Scan for the cell matching the given text and deliver its (x, y) coordinate at center. 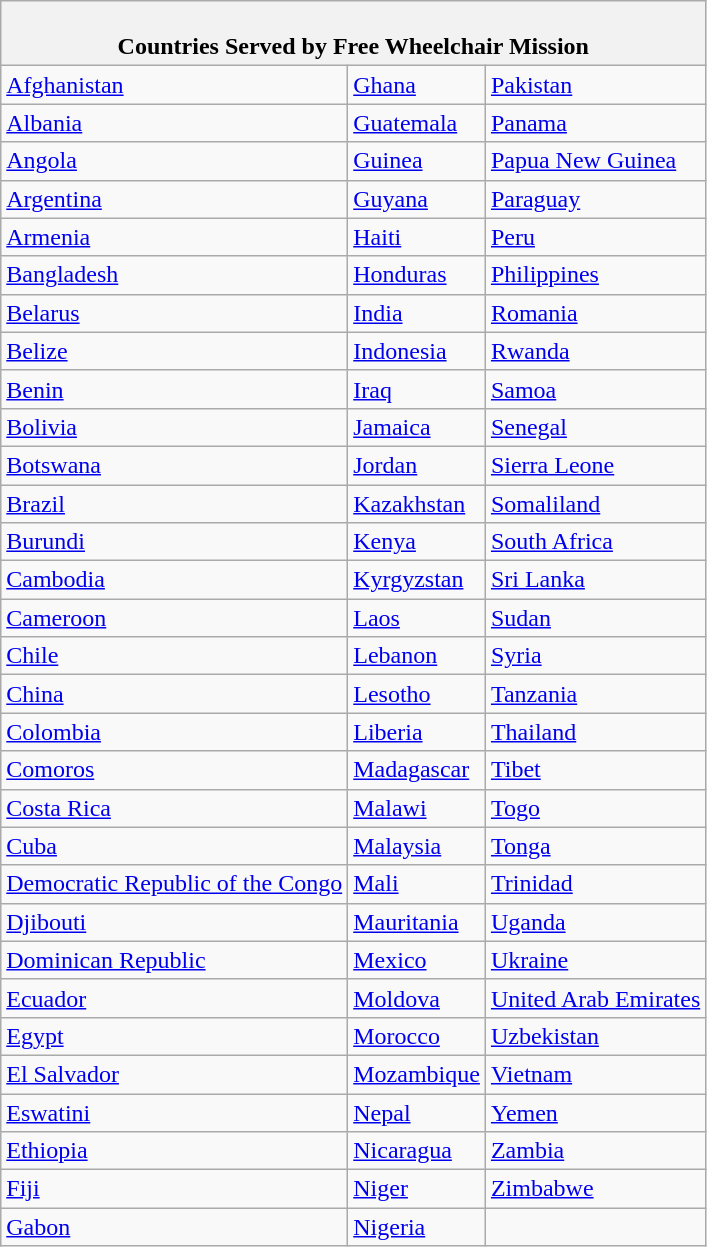
Burundi (174, 542)
Tonga (595, 846)
Comoros (174, 770)
El Salvador (174, 1074)
Afghanistan (174, 85)
Benin (174, 389)
Colombia (174, 732)
Gabon (174, 1227)
Democratic Republic of the Congo (174, 884)
Togo (595, 808)
Nigeria (417, 1227)
Ethiopia (174, 1151)
Somaliland (595, 503)
Jamaica (417, 427)
Belize (174, 351)
Sudan (595, 618)
Haiti (417, 237)
Iraq (417, 389)
Mozambique (417, 1074)
Indonesia (417, 351)
Dominican Republic (174, 960)
Guatemala (417, 123)
Bangladesh (174, 275)
Lesotho (417, 694)
Morocco (417, 1036)
Madagascar (417, 770)
Moldova (417, 998)
Albania (174, 123)
South Africa (595, 542)
Eswatini (174, 1113)
Cameroon (174, 618)
Botswana (174, 465)
Lebanon (417, 656)
Nicaragua (417, 1151)
Laos (417, 618)
Costa Rica (174, 808)
Guinea (417, 161)
Honduras (417, 275)
Tibet (595, 770)
Philippines (595, 275)
Ghana (417, 85)
Djibouti (174, 922)
Uzbekistan (595, 1036)
Sierra Leone (595, 465)
Thailand (595, 732)
Armenia (174, 237)
Cambodia (174, 580)
Mauritania (417, 922)
Panama (595, 123)
Mexico (417, 960)
United Arab Emirates (595, 998)
Bolivia (174, 427)
Ukraine (595, 960)
Nepal (417, 1113)
Zambia (595, 1151)
Sri Lanka (595, 580)
Kenya (417, 542)
Ecuador (174, 998)
Senegal (595, 427)
Yemen (595, 1113)
Countries Served by Free Wheelchair Mission (354, 34)
Paraguay (595, 199)
Vietnam (595, 1074)
Niger (417, 1189)
Trinidad (595, 884)
China (174, 694)
Mali (417, 884)
Uganda (595, 922)
Guyana (417, 199)
Chile (174, 656)
Tanzania (595, 694)
Argentina (174, 199)
India (417, 313)
Angola (174, 161)
Belarus (174, 313)
Cuba (174, 846)
Malawi (417, 808)
Zimbabwe (595, 1189)
Malaysia (417, 846)
Liberia (417, 732)
Syria (595, 656)
Fiji (174, 1189)
Kyrgyzstan (417, 580)
Kazakhstan (417, 503)
Rwanda (595, 351)
Jordan (417, 465)
Egypt (174, 1036)
Samoa (595, 389)
Brazil (174, 503)
Pakistan (595, 85)
Papua New Guinea (595, 161)
Romania (595, 313)
Peru (595, 237)
